Pinpoint the cell where the given text exists, returning its (X, Y) midpoint coordinate. 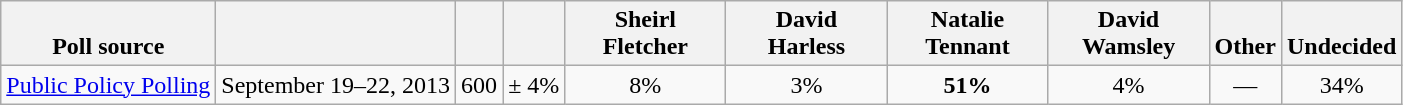
Poll source (108, 34)
SheirlFletcher (646, 34)
600 (480, 85)
51% (968, 85)
September 19–22, 2013 (336, 85)
± 4% (534, 85)
DavidHarless (806, 34)
8% (646, 85)
4% (1128, 85)
Public Policy Polling (108, 85)
34% (1341, 85)
DavidWamsley (1128, 34)
Undecided (1341, 34)
— (1245, 85)
Other (1245, 34)
3% (806, 85)
NatalieTennant (968, 34)
